For the text-containing cell, return its midpoint in [X, Y] coordinate format. 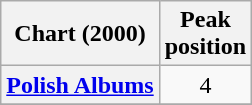
Chart (2000) [80, 34]
4 [205, 85]
Peakposition [205, 34]
Polish Albums [80, 85]
